Output the (x, y) coordinate of the center of the cell containing the given text.  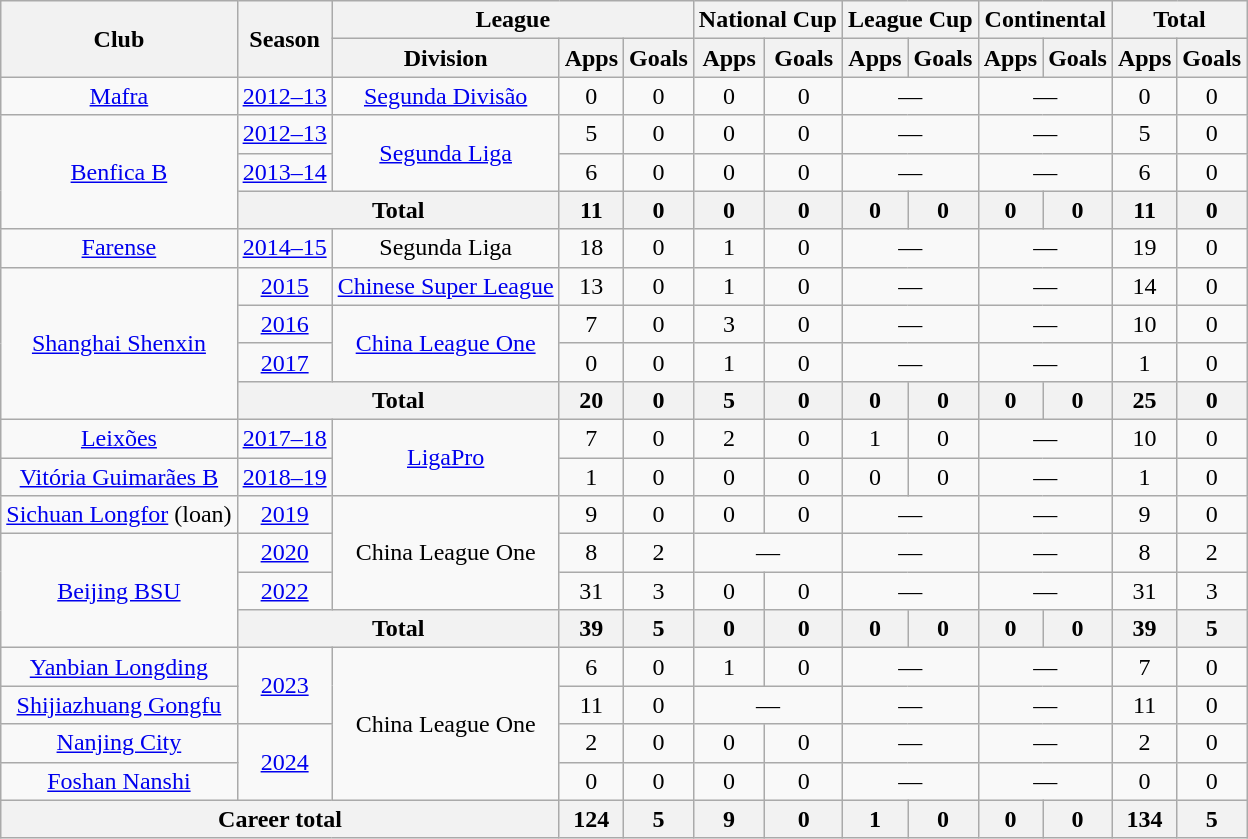
2014–15 (284, 248)
2015 (284, 286)
13 (591, 286)
2017 (284, 362)
19 (1144, 248)
134 (1144, 819)
Continental (1045, 20)
2013–14 (284, 172)
2016 (284, 324)
Shijiazhuang Gongfu (119, 705)
League (512, 20)
18 (591, 248)
25 (1144, 400)
Shanghai Shenxin (119, 343)
124 (591, 819)
Yanbian Longding (119, 667)
League Cup (910, 20)
2020 (284, 553)
2017–18 (284, 438)
Vitória Guimarães B (119, 477)
LigaPro (446, 457)
Benfica B (119, 172)
2023 (284, 686)
Leixões (119, 438)
Segunda Divisão (446, 96)
Farense (119, 248)
2024 (284, 762)
2019 (284, 515)
National Cup (768, 20)
Sichuan Longfor (loan) (119, 515)
Career total (280, 819)
Club (119, 39)
2022 (284, 591)
Foshan Nanshi (119, 781)
Division (446, 58)
2018–19 (284, 477)
Chinese Super League (446, 286)
Season (284, 39)
Beijing BSU (119, 591)
14 (1144, 286)
Mafra (119, 96)
Nanjing City (119, 743)
20 (591, 400)
